Scan for the cell matching the given text and deliver its (x, y) coordinate at center. 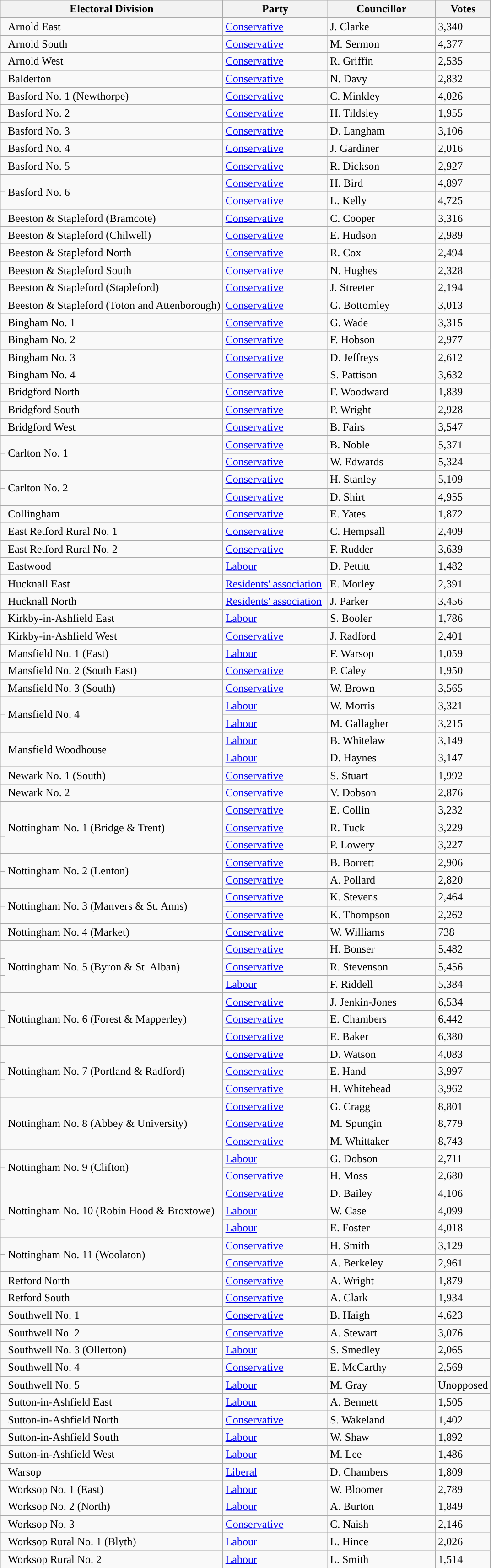
4,099 (463, 1211)
H. Whitehead (382, 1089)
Basford No. 2 (114, 113)
1,934 (463, 1298)
A. Stewart (382, 1333)
2,016 (463, 148)
3,232 (463, 810)
Councillor (382, 9)
3,639 (463, 549)
3,215 (463, 723)
W. Williams (382, 932)
Worksop Rural No. 2 (114, 1559)
E. Hudson (382, 236)
4,897 (463, 183)
6,534 (463, 1002)
5,109 (463, 479)
2,065 (463, 1350)
1,786 (463, 619)
4,018 (463, 1228)
2,928 (463, 410)
Southwell No. 3 (Ollerton) (114, 1350)
D. Bailey (382, 1193)
S. Booler (382, 619)
1,879 (463, 1280)
5,482 (463, 949)
C. Cooper (382, 218)
3,149 (463, 740)
B. Borrett (382, 862)
1,992 (463, 776)
1,955 (463, 113)
1,849 (463, 1507)
Basford No. 1 (Newthorpe) (114, 96)
F. Riddell (382, 984)
Nottingham No. 9 (Clifton) (114, 1167)
Nottingham No. 7 (Portland & Radford) (114, 1071)
A. Berkeley (382, 1263)
2,569 (463, 1368)
W. Case (382, 1211)
2,927 (463, 166)
2,820 (463, 880)
Warsop (114, 1472)
1,839 (463, 392)
Eastwood (114, 566)
1,482 (463, 566)
5,324 (463, 462)
E. Hand (382, 1072)
Bridgford South (114, 410)
4,106 (463, 1193)
Arnold West (114, 61)
Retford North (114, 1280)
Carlton No. 2 (114, 488)
2,328 (463, 270)
2,977 (463, 340)
Sutton-in-Ashfield East (114, 1402)
H. Bird (382, 183)
1,809 (463, 1472)
C. Naish (382, 1524)
P. Caley (382, 671)
Basford No. 6 (114, 192)
5,384 (463, 984)
W. Edwards (382, 462)
L. Kelly (382, 200)
2,789 (463, 1489)
F. Rudder (382, 549)
Worksop No. 2 (North) (114, 1507)
E. Baker (382, 1036)
Beeston & Stapleford (Chilwell) (114, 236)
Mansfield No. 4 (114, 714)
1,872 (463, 514)
Nottingham No. 6 (Forest & Mapperley) (114, 1019)
M. Gray (382, 1385)
Nottingham No. 2 (Lenton) (114, 871)
Nottingham No. 3 (Manvers & St. Anns) (114, 906)
A. Burton (382, 1507)
H. Tildsley (382, 113)
C. Hempsall (382, 532)
G. Dobson (382, 1158)
K. Thompson (382, 915)
Southwell No. 5 (114, 1385)
3,340 (463, 27)
E. Yates (382, 514)
Bingham No. 4 (114, 375)
3,962 (463, 1089)
Retford South (114, 1298)
738 (463, 932)
B. Noble (382, 444)
Nottingham No. 8 (Abbey & University) (114, 1124)
1,514 (463, 1559)
W. Morris (382, 706)
3,565 (463, 688)
1,505 (463, 1402)
Mansfield No. 1 (East) (114, 653)
Newark No. 1 (South) (114, 776)
E. Collin (382, 810)
6,380 (463, 1036)
4,026 (463, 96)
Basford No. 3 (114, 131)
Party (275, 9)
Hucknall East (114, 584)
L. Smith (382, 1559)
2,961 (463, 1263)
Nottingham No. 1 (Bridge & Trent) (114, 828)
W. Shaw (382, 1437)
J. Radford (382, 636)
4,377 (463, 44)
B. Haigh (382, 1315)
Arnold East (114, 27)
A. Wright (382, 1280)
Bridgford West (114, 427)
Worksop Rural No. 1 (Blyth) (114, 1541)
Mansfield Woodhouse (114, 749)
Beeston & Stapleford (Stapleford) (114, 288)
L. Hince (382, 1541)
3,632 (463, 375)
D. Jeffreys (382, 357)
Bingham No. 3 (114, 357)
2,401 (463, 636)
Unopposed (463, 1385)
Kirkby-in-Ashfield West (114, 636)
Southwell No. 1 (114, 1315)
4,725 (463, 200)
D. Chambers (382, 1472)
Beeston & Stapleford (Toton and Attenborough) (114, 305)
2,464 (463, 897)
A. Pollard (382, 880)
M. Spungin (382, 1124)
Southwell No. 4 (114, 1368)
2,711 (463, 1158)
M. Whittaker (382, 1141)
F. Warsop (382, 653)
Basford No. 4 (114, 148)
East Retford Rural No. 2 (114, 549)
2,680 (463, 1176)
Hucknall North (114, 601)
F. Woodward (382, 392)
Sutton-in-Ashfield North (114, 1420)
2,494 (463, 253)
M. Lee (382, 1455)
1,059 (463, 653)
S. Smedley (382, 1350)
A. Clark (382, 1298)
Nottingham No. 5 (Byron & St. Alban) (114, 967)
4,083 (463, 1054)
3,227 (463, 845)
Bridgford North (114, 392)
2,262 (463, 915)
3,456 (463, 601)
R. Griffin (382, 61)
J. Clarke (382, 27)
2,832 (463, 79)
P. Lowery (382, 845)
W. Brown (382, 688)
V. Dobson (382, 793)
2,026 (463, 1541)
3,106 (463, 131)
Mansfield No. 2 (South East) (114, 671)
Beeston & Stapleford (Bramcote) (114, 218)
D. Pettitt (382, 566)
G. Cragg (382, 1106)
S. Stuart (382, 776)
3,076 (463, 1333)
Worksop No. 3 (114, 1524)
Bingham No. 1 (114, 323)
8,743 (463, 1141)
1,402 (463, 1420)
5,371 (463, 444)
2,906 (463, 862)
2,194 (463, 288)
3,147 (463, 758)
P. Wright (382, 410)
D. Haynes (382, 758)
3,013 (463, 305)
2,876 (463, 793)
Worksop No. 1 (East) (114, 1489)
3,321 (463, 706)
Nottingham No. 11 (Woolaton) (114, 1254)
Southwell No. 2 (114, 1333)
East Retford Rural No. 1 (114, 532)
D. Watson (382, 1054)
N. Davy (382, 79)
W. Bloomer (382, 1489)
8,801 (463, 1106)
H. Bonser (382, 949)
N. Hughes (382, 270)
5,456 (463, 967)
4,955 (463, 496)
J. Streeter (382, 288)
2,612 (463, 357)
E. Morley (382, 584)
1,950 (463, 671)
A. Bennett (382, 1402)
2,146 (463, 1524)
2,391 (463, 584)
J. Gardiner (382, 148)
C. Minkley (382, 96)
3,229 (463, 828)
2,989 (463, 236)
E. McCarthy (382, 1368)
Sutton-in-Ashfield West (114, 1455)
Electoral Division (112, 9)
4,623 (463, 1315)
S. Pattison (382, 375)
3,316 (463, 218)
B. Whitelaw (382, 740)
Beeston & Stapleford North (114, 253)
E. Foster (382, 1228)
Beeston & Stapleford South (114, 270)
Nottingham No. 10 (Robin Hood & Broxtowe) (114, 1211)
Collingham (114, 514)
D. Shirt (382, 496)
Balderton (114, 79)
Liberal (275, 1472)
M. Sermon (382, 44)
R. Dickson (382, 166)
Kirkby-in-Ashfield East (114, 619)
K. Stevens (382, 897)
M. Gallagher (382, 723)
Carlton No. 1 (114, 453)
H. Smith (382, 1245)
Mansfield No. 3 (South) (114, 688)
1,486 (463, 1455)
6,442 (463, 1019)
F. Hobson (382, 340)
R. Tuck (382, 828)
3,997 (463, 1072)
J. Jenkin-Jones (382, 1002)
B. Fairs (382, 427)
2,535 (463, 61)
H. Stanley (382, 479)
Bingham No. 2 (114, 340)
H. Moss (382, 1176)
G. Bottomley (382, 305)
3,129 (463, 1245)
Arnold South (114, 44)
3,315 (463, 323)
2,409 (463, 532)
G. Wade (382, 323)
Sutton-in-Ashfield South (114, 1437)
3,547 (463, 427)
J. Parker (382, 601)
Basford No. 5 (114, 166)
1,892 (463, 1437)
R. Cox (382, 253)
E. Chambers (382, 1019)
Nottingham No. 4 (Market) (114, 932)
8,779 (463, 1124)
S. Wakeland (382, 1420)
D. Langham (382, 131)
Newark No. 2 (114, 793)
R. Stevenson (382, 967)
Votes (463, 9)
